Pinpoint the cell where the given text exists, returning its (x, y) midpoint coordinate. 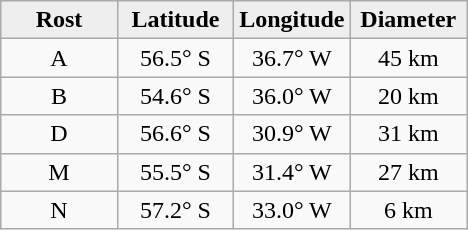
A (59, 58)
33.0° W (292, 210)
57.2° S (175, 210)
M (59, 172)
56.5° S (175, 58)
56.6° S (175, 134)
N (59, 210)
20 km (408, 96)
Diameter (408, 20)
36.7° W (292, 58)
54.6° S (175, 96)
31.4° W (292, 172)
45 km (408, 58)
31 km (408, 134)
30.9° W (292, 134)
B (59, 96)
Rost (59, 20)
27 km (408, 172)
Latitude (175, 20)
Longitude (292, 20)
6 km (408, 210)
36.0° W (292, 96)
55.5° S (175, 172)
D (59, 134)
